Return the [X, Y] coordinate for the center point of the cell that contains the specified text.  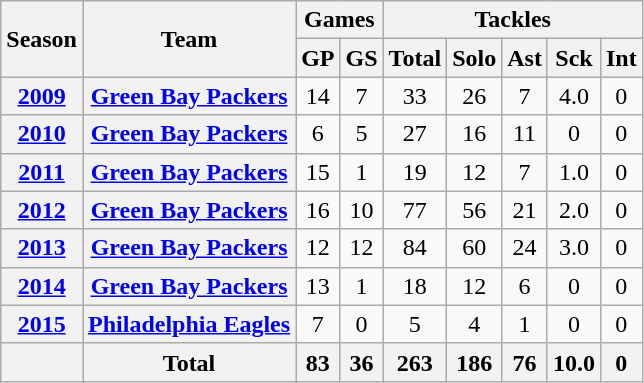
76 [525, 362]
84 [415, 248]
15 [318, 172]
56 [474, 210]
18 [415, 286]
1.0 [574, 172]
GS [362, 58]
186 [474, 362]
Tackles [512, 20]
4.0 [574, 96]
14 [318, 96]
Team [188, 39]
21 [525, 210]
2013 [42, 248]
Int [621, 58]
4 [474, 324]
Solo [474, 58]
2011 [42, 172]
83 [318, 362]
77 [415, 210]
Sck [574, 58]
27 [415, 134]
33 [415, 96]
10.0 [574, 362]
11 [525, 134]
2012 [42, 210]
3.0 [574, 248]
13 [318, 286]
Season [42, 39]
Philadelphia Eagles [188, 324]
19 [415, 172]
GP [318, 58]
2.0 [574, 210]
2009 [42, 96]
10 [362, 210]
26 [474, 96]
263 [415, 362]
60 [474, 248]
2014 [42, 286]
2010 [42, 134]
24 [525, 248]
2015 [42, 324]
36 [362, 362]
Games [340, 20]
Ast [525, 58]
